Provide the [x, y] coordinate of the cell's center where the given text is located.  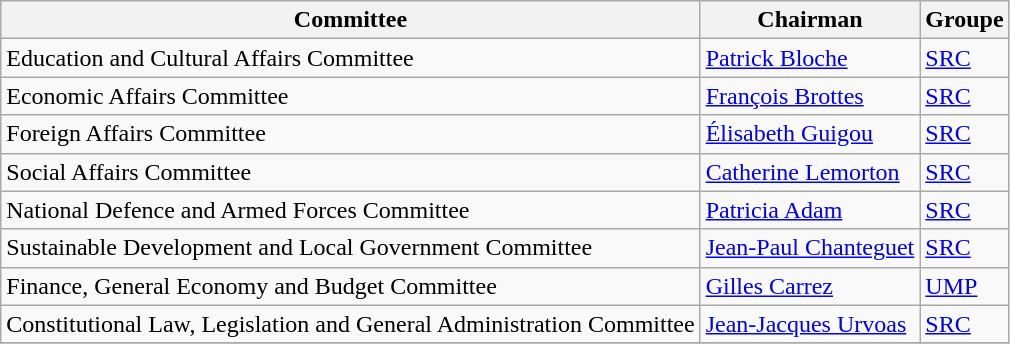
UMP [964, 286]
Élisabeth Guigou [810, 134]
Chairman [810, 20]
Finance, General Economy and Budget Committee [350, 286]
Jean-Jacques Urvoas [810, 324]
Foreign Affairs Committee [350, 134]
Patricia Adam [810, 210]
Committee [350, 20]
Jean-Paul Chanteguet [810, 248]
Gilles Carrez [810, 286]
National Defence and Armed Forces Committee [350, 210]
Education and Cultural Affairs Committee [350, 58]
Groupe [964, 20]
Catherine Lemorton [810, 172]
Constitutional Law, Legislation and General Administration Committee [350, 324]
Economic Affairs Committee [350, 96]
Social Affairs Committee [350, 172]
Sustainable Development and Local Government Committee [350, 248]
François Brottes [810, 96]
Patrick Bloche [810, 58]
